Pinpoint the cell where the given text exists, returning its [x, y] midpoint coordinate. 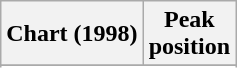
Chart (1998) [72, 34]
Peakposition [189, 34]
